Locate the cell with the specified text and output its (X, Y) center coordinate. 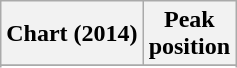
Peakposition (189, 34)
Chart (2014) (72, 34)
